Capture the cell that displays the provided text and extract its (x, y) central coordinate. 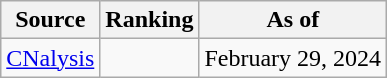
CNalysis (50, 58)
Ranking (150, 20)
February 29, 2024 (293, 58)
Source (50, 20)
As of (293, 20)
